Determine the (X, Y) coordinate at the center of the cell enclosing the given text.  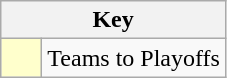
Key (114, 20)
Teams to Playoffs (134, 58)
